Return (X, Y) of the center of cell containing provided text 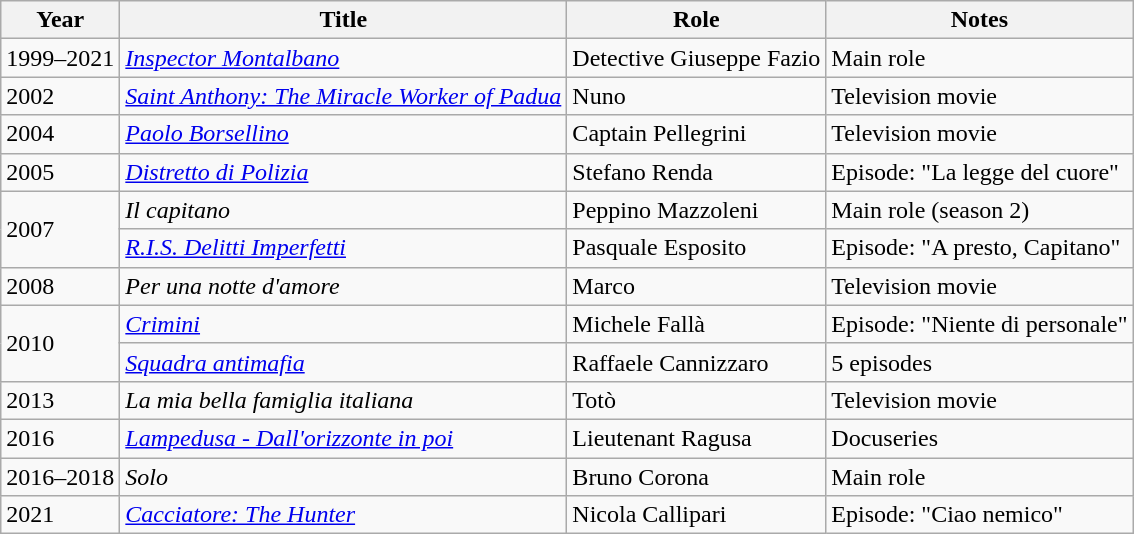
Nuno (696, 96)
Notes (980, 20)
Captain Pellegrini (696, 134)
Episode: "Niente di personale" (980, 324)
Main role (season 2) (980, 210)
Inspector Montalbano (344, 58)
Saint Anthony: The Miracle Worker of Padua (344, 96)
2005 (60, 172)
2016 (60, 438)
Bruno Corona (696, 477)
Squadra antimafia (344, 362)
2004 (60, 134)
2010 (60, 343)
Totò (696, 400)
Crimini (344, 324)
Detective Giuseppe Fazio (696, 58)
Marco (696, 286)
2002 (60, 96)
Cacciatore: The Hunter (344, 515)
R.I.S. Delitti Imperfetti (344, 248)
Title (344, 20)
Lampedusa - Dall'orizzonte in poi (344, 438)
Year (60, 20)
Michele Fallà (696, 324)
Paolo Borsellino (344, 134)
Il capitano (344, 210)
Nicola Callipari (696, 515)
2016–2018 (60, 477)
Per una notte d'amore (344, 286)
2013 (60, 400)
La mia bella famiglia italiana (344, 400)
Episode: "A presto, Capitano" (980, 248)
2021 (60, 515)
Peppino Mazzoleni (696, 210)
Episode: "Ciao nemico" (980, 515)
2007 (60, 229)
Episode: "La legge del cuore" (980, 172)
Docuseries (980, 438)
Distretto di Polizia (344, 172)
Pasquale Esposito (696, 248)
Stefano Renda (696, 172)
Raffaele Cannizzaro (696, 362)
5 episodes (980, 362)
Solo (344, 477)
Lieutenant Ragusa (696, 438)
1999–2021 (60, 58)
Role (696, 20)
2008 (60, 286)
